Detect which cell encompasses the target text, then output its [x, y] center coordinate. 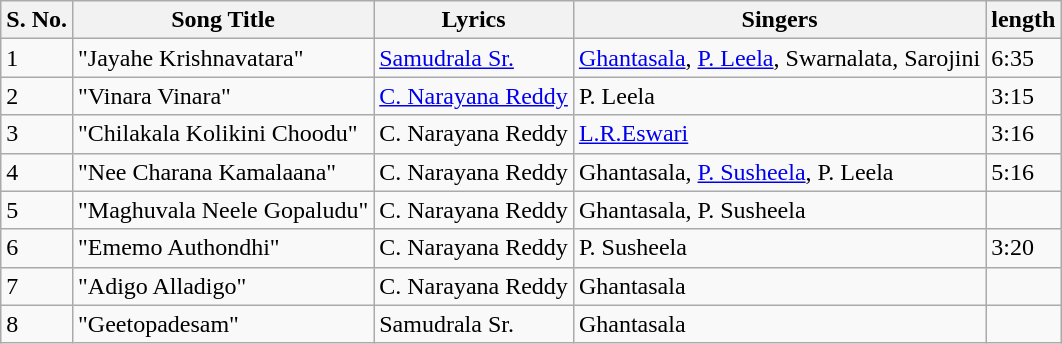
1 [37, 58]
4 [37, 172]
3:20 [1024, 248]
7 [37, 286]
3 [37, 134]
6 [37, 248]
Ghantasala, P. Leela, Swarnalata, Sarojini [779, 58]
Singers [779, 20]
"Ememo Authondhi" [222, 248]
S. No. [37, 20]
"Maghuvala Neele Gopaludu" [222, 210]
"Geetopadesam" [222, 324]
"Nee Charana Kamalaana" [222, 172]
L.R.Eswari [779, 134]
"Adigo Alladigo" [222, 286]
2 [37, 96]
"Vinara Vinara" [222, 96]
"Chilakala Kolikini Choodu" [222, 134]
P. Leela [779, 96]
P. Susheela [779, 248]
3:15 [1024, 96]
"Jayahe Krishnavatara" [222, 58]
Ghantasala, P. Susheela, P. Leela [779, 172]
6:35 [1024, 58]
length [1024, 20]
5:16 [1024, 172]
Ghantasala, P. Susheela [779, 210]
8 [37, 324]
3:16 [1024, 134]
Song Title [222, 20]
5 [37, 210]
Lyrics [474, 20]
